Output the (x, y) coordinate of the center of the cell containing the given text.  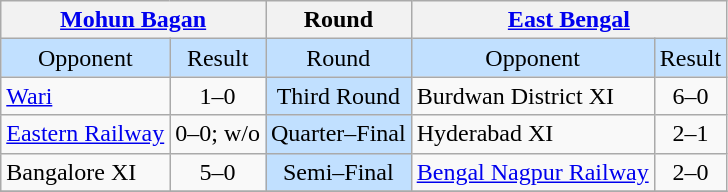
Semi–Final (339, 172)
Mohun Bagan (134, 20)
Bengal Nagpur Railway (532, 172)
East Bengal (568, 20)
Hyderabad XI (532, 134)
1–0 (218, 96)
6–0 (690, 96)
0–0; w/o (218, 134)
Eastern Railway (86, 134)
Bangalore XI (86, 172)
Third Round (339, 96)
Burdwan District XI (532, 96)
2–1 (690, 134)
Quarter–Final (339, 134)
5–0 (218, 172)
Wari (86, 96)
2–0 (690, 172)
